Capture the cell that displays the provided text and extract its (X, Y) central coordinate. 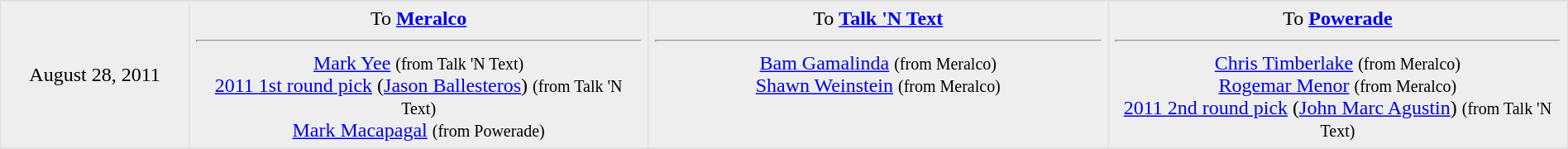
To PoweradeChris Timberlake (from Meralco) Rogemar Menor (from Meralco) 2011 2nd round pick (John Marc Agustin) (from Talk 'N Text) (1338, 74)
August 28, 2011 (95, 74)
To Talk 'N TextBam Gamalinda (from Meralco) Shawn Weinstein (from Meralco) (878, 74)
To MeralcoMark Yee (from Talk 'N Text) 2011 1st round pick (Jason Ballesteros) (from Talk 'N Text)Mark Macapagal (from Powerade) (418, 74)
